Locate the cell with the specified text and output its [X, Y] center coordinate. 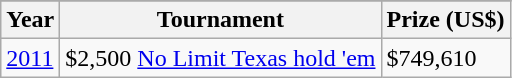
2011 [30, 58]
$749,610 [446, 58]
Prize (US$) [446, 20]
Tournament [220, 20]
Year [30, 20]
$2,500 No Limit Texas hold 'em [220, 58]
